Capture the cell that displays the provided text and extract its (x, y) central coordinate. 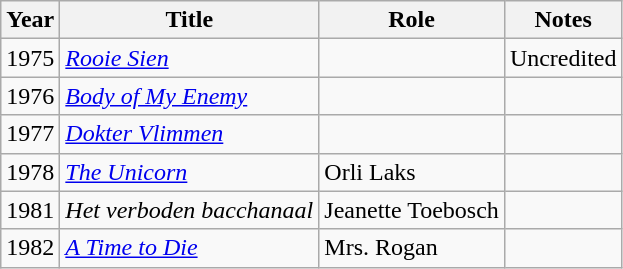
Mrs. Rogan (412, 248)
Het verboden bacchanaal (190, 210)
Notes (563, 20)
Dokter Vlimmen (190, 134)
1982 (30, 248)
Rooie Sien (190, 58)
Orli Laks (412, 172)
Year (30, 20)
A Time to Die (190, 248)
Body of My Enemy (190, 96)
The Unicorn (190, 172)
1977 (30, 134)
Jeanette Toebosch (412, 210)
Uncredited (563, 58)
1981 (30, 210)
1976 (30, 96)
1975 (30, 58)
Role (412, 20)
Title (190, 20)
1978 (30, 172)
